Return the [X, Y] coordinate for the center point of the cell that contains the specified text.  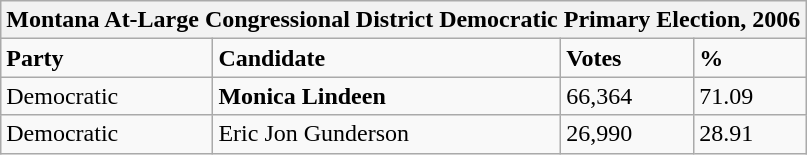
Monica Lindeen [387, 96]
Candidate [387, 58]
Votes [628, 58]
66,364 [628, 96]
Montana At-Large Congressional District Democratic Primary Election, 2006 [404, 20]
% [750, 58]
Party [107, 58]
71.09 [750, 96]
26,990 [628, 134]
Eric Jon Gunderson [387, 134]
28.91 [750, 134]
